Output the (X, Y) coordinate of the center of the cell containing the given text.  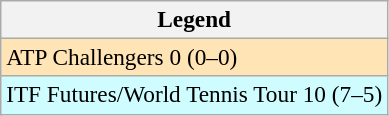
ITF Futures/World Tennis Tour 10 (7–5) (194, 95)
Legend (194, 19)
ATP Challengers 0 (0–0) (194, 57)
